Identify which cell holds the provided text, then report its (x, y) central coordinate. 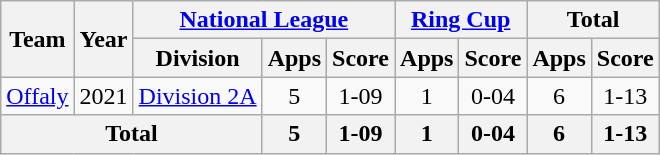
2021 (104, 96)
National League (264, 20)
Division 2A (198, 96)
Ring Cup (461, 20)
Offaly (38, 96)
Division (198, 58)
Year (104, 39)
Team (38, 39)
